Find where the given text appears and provide that cell's center as [x, y] coordinate. 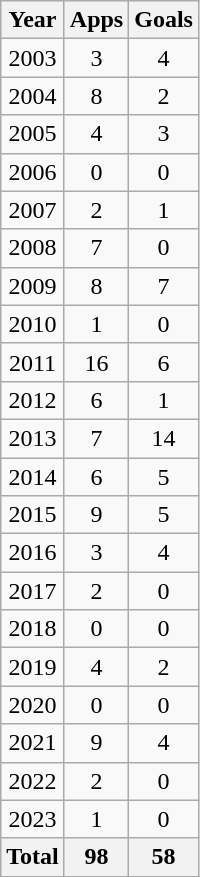
Goals [164, 20]
2010 [33, 324]
2018 [33, 629]
2013 [33, 438]
2023 [33, 819]
2016 [33, 553]
Total [33, 857]
2012 [33, 400]
2022 [33, 781]
2014 [33, 477]
2007 [33, 210]
2017 [33, 591]
2003 [33, 58]
Apps [96, 20]
2015 [33, 515]
58 [164, 857]
2008 [33, 248]
2006 [33, 172]
Year [33, 20]
98 [96, 857]
2011 [33, 362]
2021 [33, 743]
16 [96, 362]
2004 [33, 96]
2005 [33, 134]
2020 [33, 705]
2009 [33, 286]
14 [164, 438]
2019 [33, 667]
